Identify which cell holds the provided text, then report its [x, y] central coordinate. 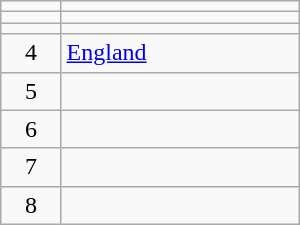
4 [31, 53]
6 [31, 129]
7 [31, 167]
8 [31, 205]
England [180, 53]
5 [31, 91]
